Determine the [x, y] coordinate at the center of the cell enclosing the given text.  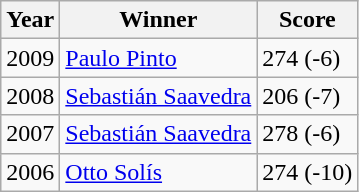
Winner [158, 20]
274 (-10) [308, 172]
2006 [30, 172]
278 (-6) [308, 134]
274 (-6) [308, 58]
Score [308, 20]
Otto Solís [158, 172]
Year [30, 20]
Paulo Pinto [158, 58]
2009 [30, 58]
2007 [30, 134]
206 (-7) [308, 96]
2008 [30, 96]
